Provide the (X, Y) coordinate of the cell's center where the given text is located.  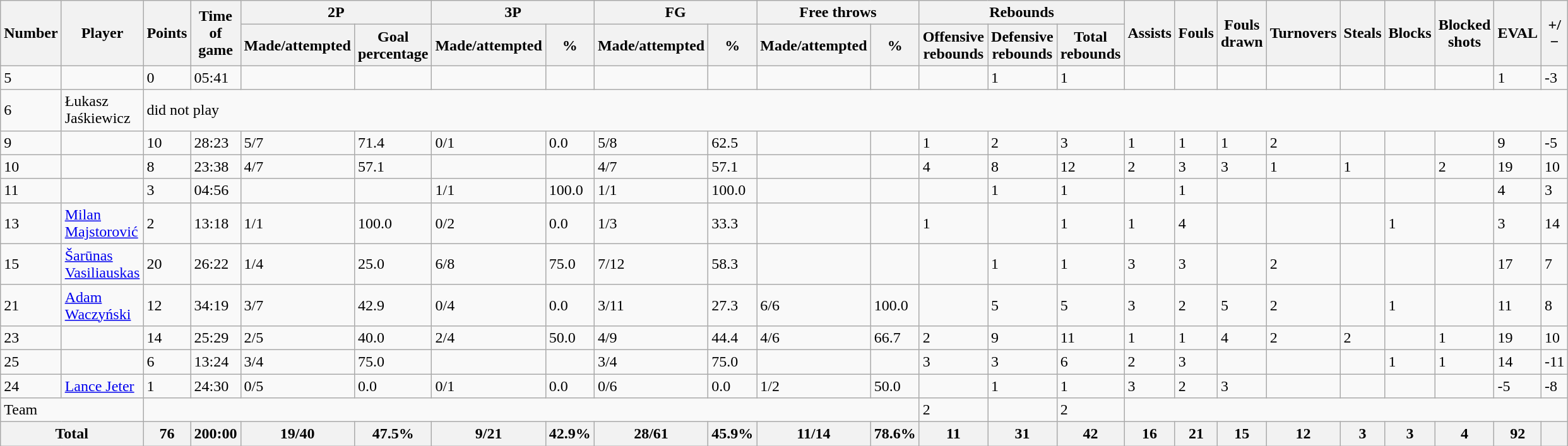
19/40 (297, 434)
Defensive rebounds (1023, 45)
Steals (1362, 33)
-3 (1555, 78)
FG (675, 13)
25.0 (393, 264)
Adam Waczyński (102, 305)
Total (72, 434)
-8 (1555, 385)
-11 (1555, 361)
04:56 (216, 191)
4/6 (814, 337)
Total rebounds (1091, 45)
Goal percentage (393, 45)
3P (513, 13)
Assists (1149, 33)
45.9% (732, 434)
Team (72, 410)
Number (31, 33)
13:18 (216, 223)
0/5 (297, 385)
Milan Majstorović (102, 223)
EVAL (1518, 33)
Łukasz Jaśkiewicz (102, 110)
Rebounds (1021, 13)
6/8 (489, 264)
31 (1023, 434)
42 (1091, 434)
28/61 (651, 434)
Turnovers (1303, 33)
2/4 (489, 337)
11/14 (814, 434)
3/11 (651, 305)
1/2 (814, 385)
62.5 (732, 143)
58.3 (732, 264)
25 (31, 361)
71.4 (393, 143)
05:41 (216, 78)
44.4 (732, 337)
5/8 (651, 143)
24 (31, 385)
16 (1149, 434)
Blocks (1410, 33)
13:24 (216, 361)
47.5% (393, 434)
Fouls (1196, 33)
23 (31, 337)
24:30 (216, 385)
7/12 (651, 264)
0/4 (489, 305)
20 (167, 264)
3/7 (297, 305)
2P (336, 13)
1/3 (651, 223)
92 (1518, 434)
2/5 (297, 337)
Offensive rebounds (953, 45)
66.7 (895, 337)
Šarūnas Vasiliauskas (102, 264)
26:22 (216, 264)
4/9 (651, 337)
23:38 (216, 167)
5/7 (297, 143)
did not play (856, 110)
200:00 (216, 434)
27.3 (732, 305)
Blocked shots (1464, 33)
1/4 (297, 264)
0/6 (651, 385)
Points (167, 33)
34:19 (216, 305)
9/21 (489, 434)
Fouls drawn (1242, 33)
42.9% (569, 434)
+/− (1555, 33)
17 (1518, 264)
42.9 (393, 305)
Player (102, 33)
Time of game (216, 33)
Lance Jeter (102, 385)
76 (167, 434)
13 (31, 223)
7 (1555, 264)
40.0 (393, 337)
25:29 (216, 337)
78.6% (895, 434)
33.3 (732, 223)
0 (167, 78)
28:23 (216, 143)
Free throws (838, 13)
6/6 (814, 305)
0/2 (489, 223)
